Output the (x, y) coordinate of the center of the cell containing the given text.  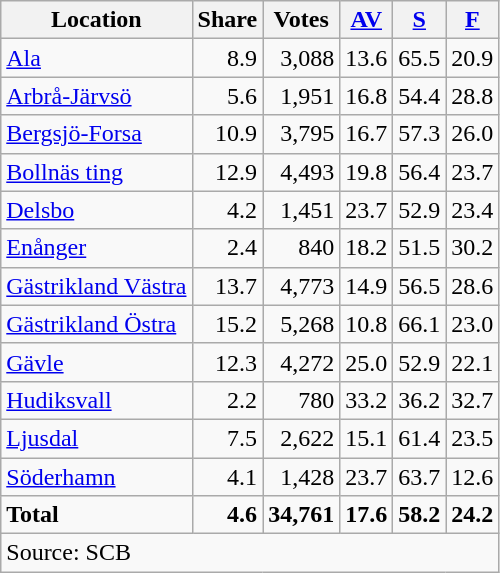
19.8 (366, 172)
AV (366, 20)
33.2 (366, 400)
26.0 (472, 134)
4.1 (228, 477)
S (420, 20)
1,951 (302, 96)
Total (96, 515)
28.8 (472, 96)
7.5 (228, 438)
13.7 (228, 286)
58.2 (420, 515)
3,088 (302, 58)
Hudiksvall (96, 400)
Gästrikland Västra (96, 286)
1,451 (302, 210)
23.4 (472, 210)
25.0 (366, 362)
57.3 (420, 134)
23.0 (472, 324)
12.6 (472, 477)
Gästrikland Östra (96, 324)
Votes (302, 20)
Arbrå-Järvsö (96, 96)
840 (302, 248)
Gävle (96, 362)
51.5 (420, 248)
4.6 (228, 515)
54.4 (420, 96)
15.2 (228, 324)
65.5 (420, 58)
5.6 (228, 96)
F (472, 20)
5,268 (302, 324)
1,428 (302, 477)
12.3 (228, 362)
4.2 (228, 210)
63.7 (420, 477)
13.6 (366, 58)
18.2 (366, 248)
16.8 (366, 96)
780 (302, 400)
Share (228, 20)
2,622 (302, 438)
61.4 (420, 438)
Location (96, 20)
12.9 (228, 172)
2.2 (228, 400)
Söderhamn (96, 477)
15.1 (366, 438)
10.8 (366, 324)
16.7 (366, 134)
20.9 (472, 58)
8.9 (228, 58)
30.2 (472, 248)
23.5 (472, 438)
Ala (96, 58)
Delsbo (96, 210)
Source: SCB (250, 553)
Ljusdal (96, 438)
28.6 (472, 286)
66.1 (420, 324)
4,272 (302, 362)
Bollnäs ting (96, 172)
4,773 (302, 286)
24.2 (472, 515)
2.4 (228, 248)
10.9 (228, 134)
14.9 (366, 286)
Enånger (96, 248)
56.5 (420, 286)
Bergsjö-Forsa (96, 134)
3,795 (302, 134)
36.2 (420, 400)
17.6 (366, 515)
4,493 (302, 172)
34,761 (302, 515)
56.4 (420, 172)
22.1 (472, 362)
32.7 (472, 400)
